Return [X, Y] of the center of cell containing provided text 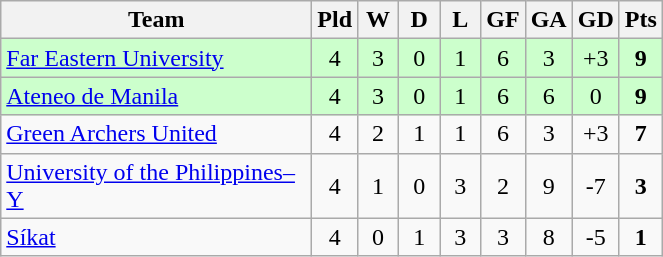
Pld [335, 20]
W [378, 20]
7 [640, 134]
Síkat [156, 237]
GD [596, 20]
GA [548, 20]
GF [503, 20]
D [420, 20]
Ateneo de Manila [156, 96]
University of the Philippines–Y [156, 186]
Green Archers United [156, 134]
-5 [596, 237]
Far Eastern University [156, 58]
Team [156, 20]
Pts [640, 20]
8 [548, 237]
-7 [596, 186]
L [460, 20]
